Return the (x, y) coordinate for the center point of the cell that contains the specified text.  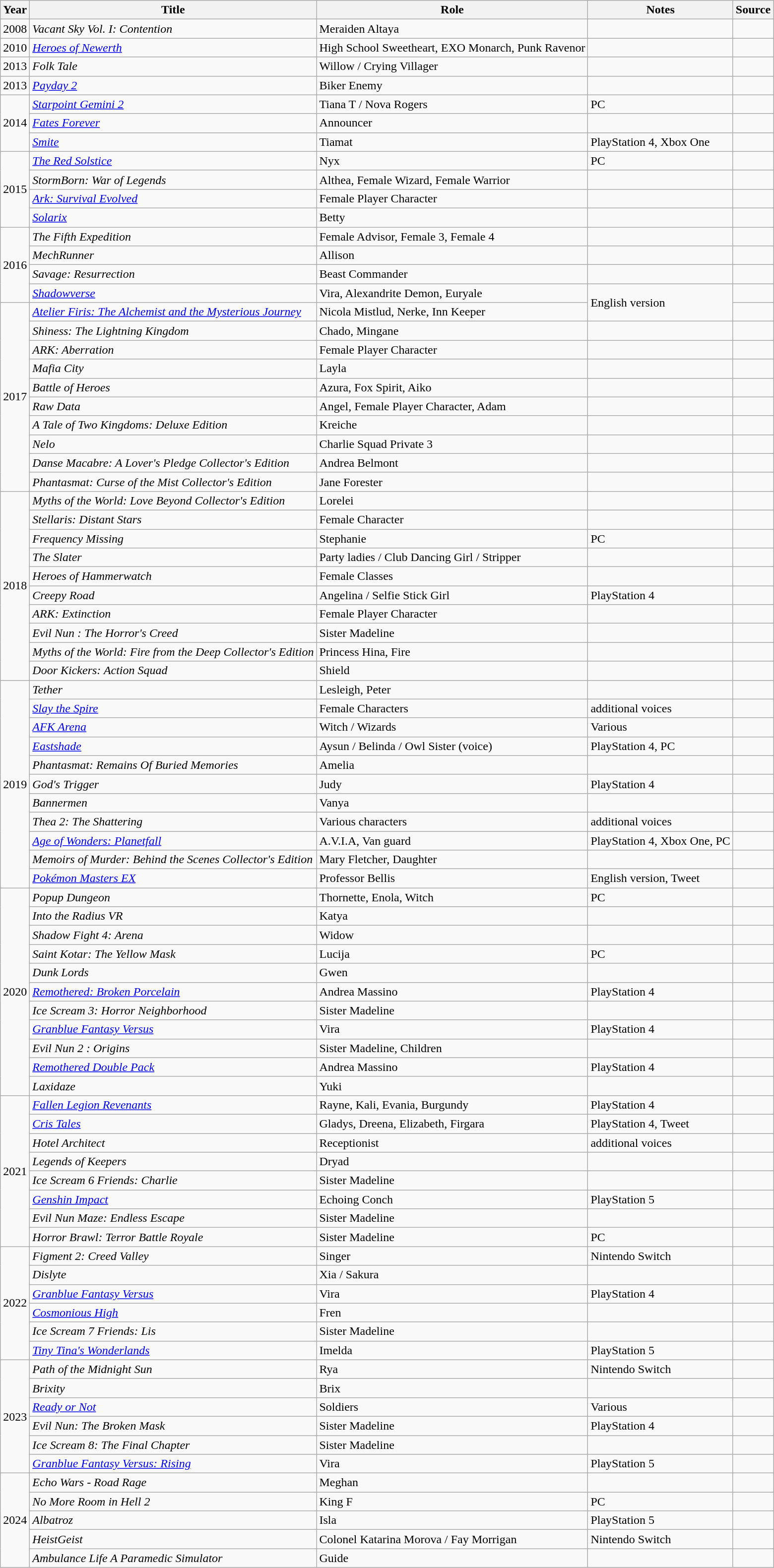
Danse Macabre: A Lover's Pledge Collector's Edition (173, 463)
Fates Forever (173, 123)
Evil Nun 2 : Origins (173, 1048)
2017 (15, 397)
Phantasmat: Remains Of Buried Memories (173, 765)
Meghan (452, 1483)
Vanya (452, 803)
2020 (15, 992)
PlayStation 4, Xbox One, PC (660, 841)
ARK: Aberration (173, 350)
Chado, Mingane (452, 331)
Dunk Lords (173, 973)
2021 (15, 1171)
Albatroz (173, 1520)
Female Advisor, Female 3, Female 4 (452, 237)
Rayne, Kali, Evania, Burgundy (452, 1105)
Creepy Road (173, 595)
English version (660, 303)
Ice Scream 6 Friends: Charlie (173, 1181)
Age of Wonders: Planetfall (173, 841)
High School Sweetheart, EXO Monarch, Punk Ravenor (452, 48)
Biker Enemy (452, 85)
Smite (173, 142)
Betty (452, 217)
Legends of Keepers (173, 1162)
Hotel Architect (173, 1142)
Evil Nun Maze: Endless Escape (173, 1218)
2018 (15, 585)
Battle of Heroes (173, 387)
Soldiers (452, 1407)
Heroes of Hammerwatch (173, 576)
Starpoint Gemini 2 (173, 104)
Cosmonious High (173, 1313)
HeistGeist (173, 1539)
Lesleigh, Peter (452, 690)
Vira, Alexandrite Demon, Euryale (452, 293)
Laxidaze (173, 1086)
Colonel Katarina Morova / Fay Morrigan (452, 1539)
Guide (452, 1558)
Ark: Survival Evolved (173, 198)
Dryad (452, 1162)
2024 (15, 1520)
Notes (660, 10)
Rya (452, 1369)
Into the Radius VR (173, 916)
Saint Kotar: The Yellow Mask (173, 954)
Katya (452, 916)
Receptionist (452, 1142)
Shadowverse (173, 293)
Vacant Sky Vol. I: Contention (173, 29)
2010 (15, 48)
Brixity (173, 1388)
King F (452, 1502)
Tiamat (452, 142)
Female Classes (452, 576)
Dislyte (173, 1275)
Phantasmat: Curse of the Mist Collector's Edition (173, 482)
Role (452, 10)
Evil Nun : The Horror's Creed (173, 633)
A.V.I.A, Van guard (452, 841)
Echoing Conch (452, 1199)
Andrea Belmont (452, 463)
Horror Brawl: Terror Battle Royale (173, 1237)
Stellaris: Distant Stars (173, 519)
Tether (173, 690)
Bannermen (173, 803)
Source (753, 10)
Ice Scream 8: The Final Chapter (173, 1445)
No More Room in Hell 2 (173, 1502)
Myths of the World: Love Beyond Collector's Edition (173, 501)
The Fifth Expedition (173, 237)
Mafia City (173, 369)
God's Trigger (173, 784)
Widow (452, 935)
Granblue Fantasy Versus: Rising (173, 1464)
Xia / Sakura (452, 1275)
Yuki (452, 1086)
Announcer (452, 123)
Althea, Female Wizard, Female Warrior (452, 180)
Heroes of Newerth (173, 48)
Door Kickers: Action Squad (173, 671)
Solarix (173, 217)
Pokémon Masters EX (173, 878)
Female Character (452, 519)
Echo Wars - Road Rage (173, 1483)
A Tale of Two Kingdoms: Deluxe Edition (173, 425)
Azura, Fox Spirit, Aiko (452, 387)
Evil Nun: The Broken Mask (173, 1426)
PlayStation 4, PC (660, 746)
Myths of the World: Fire from the Deep Collector's Edition (173, 652)
Frequency Missing (173, 538)
Shadow Fight 4: Arena (173, 935)
Ice Scream 3: Horror Neighborhood (173, 1010)
Cris Tales (173, 1124)
The Red Solstice (173, 161)
Gwen (452, 973)
English version, Tweet (660, 878)
Charlie Squad Private 3 (452, 444)
Angel, Female Player Character, Adam (452, 406)
Atelier Firis: The Alchemist and the Mysterious Journey (173, 312)
Lorelei (452, 501)
Remothered: Broken Porcelain (173, 992)
Mary Fletcher, Daughter (452, 860)
2014 (15, 123)
Memoirs of Murder: Behind the Scenes Collector's Edition (173, 860)
Layla (452, 369)
Nelo (173, 444)
Shiness: The Lightning Kingdom (173, 331)
Willow / Crying Villager (452, 66)
Thea 2: The Shattering (173, 821)
Folk Tale (173, 66)
Jane Forester (452, 482)
Aysun / Belinda / Owl Sister (voice) (452, 746)
Savage: Resurrection (173, 274)
Amelia (452, 765)
Kreiche (452, 425)
ARK: Extinction (173, 614)
Slay the Spire (173, 708)
Angelina / Selfie Stick Girl (452, 595)
Ambulance Life A Paramedic Simulator (173, 1558)
2016 (15, 265)
Party ladies / Club Dancing Girl / Stripper (452, 558)
Witch / Wizards (452, 727)
Remothered Double Pack (173, 1067)
2023 (15, 1416)
The Slater (173, 558)
Gladys, Dreena, Elizabeth, Firgara (452, 1124)
Thornette, Enola, Witch (452, 897)
PlayStation 4, Tweet (660, 1124)
Various characters (452, 821)
Lucija (452, 954)
AFK Arena (173, 727)
Fallen Legion Revenants (173, 1105)
Fren (452, 1313)
2019 (15, 784)
StormBorn: War of Legends (173, 180)
Sister Madeline, Children (452, 1048)
Genshin Impact (173, 1199)
2022 (15, 1303)
Path of the Midnight Sun (173, 1369)
2008 (15, 29)
PlayStation 4, Xbox One (660, 142)
Judy (452, 784)
Ready or Not (173, 1407)
Singer (452, 1256)
Tiny Tina's Wonderlands (173, 1350)
2015 (15, 189)
Title (173, 10)
Imelda (452, 1350)
Popup Dungeon (173, 897)
Isla (452, 1520)
Ice Scream 7 Friends: Lis (173, 1331)
Beast Commander (452, 274)
Payday 2 (173, 85)
Princess Hina, Fire (452, 652)
Figment 2: Creed Valley (173, 1256)
Brix (452, 1388)
Meraiden Altaya (452, 29)
Tiana T / Nova Rogers (452, 104)
Raw Data (173, 406)
MechRunner (173, 255)
Female Characters (452, 708)
Stephanie (452, 538)
Eastshade (173, 746)
Professor Bellis (452, 878)
Nicola Mistlud, Nerke, Inn Keeper (452, 312)
Shield (452, 671)
Year (15, 10)
Nyx (452, 161)
Allison (452, 255)
